Capture the cell that displays the provided text and extract its [x, y] central coordinate. 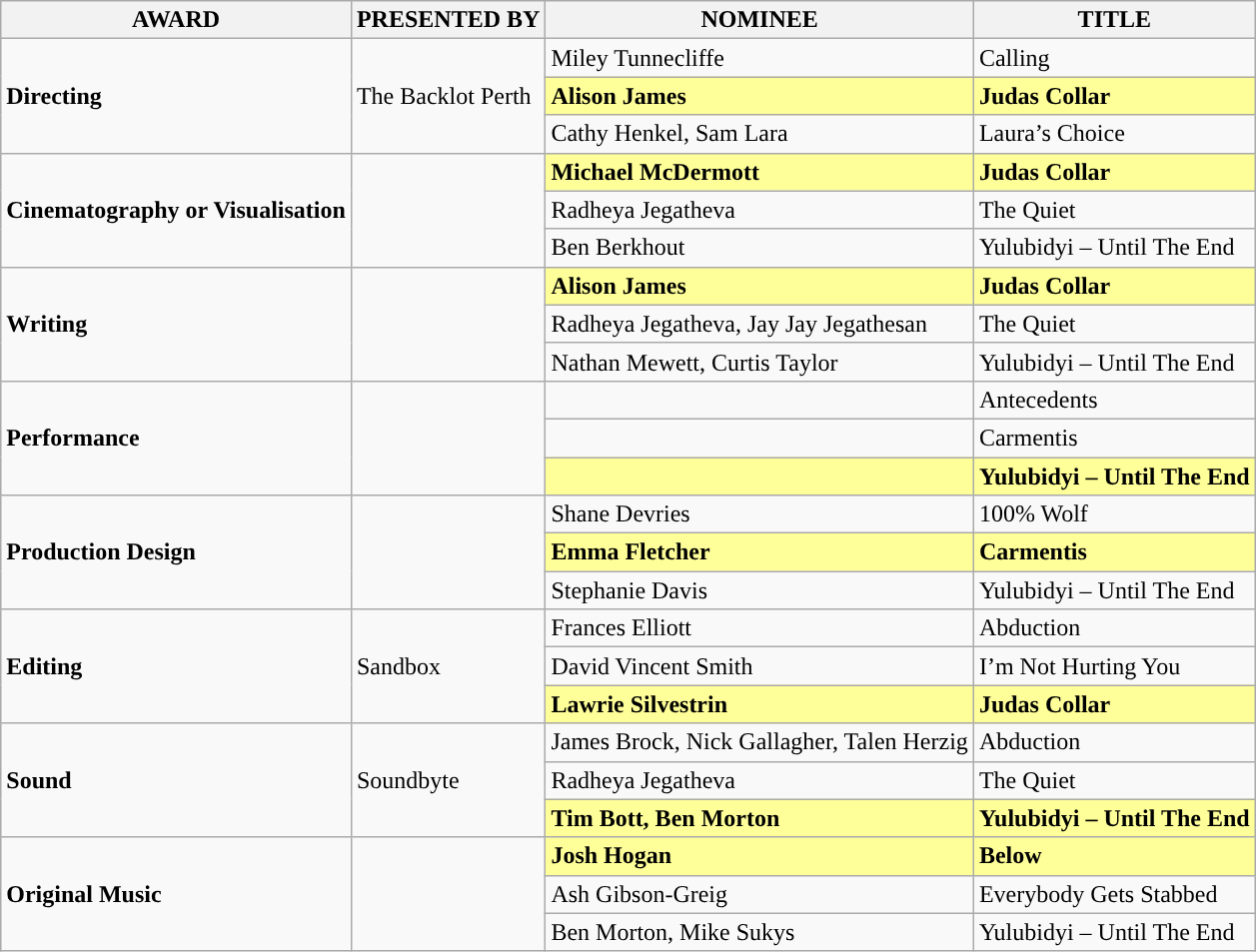
Sandbox [448, 666]
Production Design [176, 552]
100% Wolf [1114, 514]
Frances Elliott [759, 628]
Performance [176, 438]
Ben Berkhout [759, 248]
Editing [176, 666]
Below [1114, 856]
Michael McDermott [759, 172]
AWARD [176, 20]
Sound [176, 780]
Ash Gibson-Greig [759, 894]
Original Music [176, 894]
David Vincent Smith [759, 666]
Directing [176, 96]
Tim Bott, Ben Morton [759, 818]
Antecedents [1114, 400]
Cathy Henkel, Sam Lara [759, 134]
Josh Hogan [759, 856]
Laura’s Choice [1114, 134]
Everybody Gets Stabbed [1114, 894]
Ben Morton, Mike Sukys [759, 932]
Radheya Jegatheva, Jay Jay Jegathesan [759, 324]
NOMINEE [759, 20]
TITLE [1114, 20]
Calling [1114, 58]
PRESENTED BY [448, 20]
Emma Fletcher [759, 552]
Stephanie Davis [759, 590]
The Backlot Perth [448, 96]
Miley Tunnecliffe [759, 58]
Soundbyte [448, 780]
Cinematography or Visualisation [176, 210]
Nathan Mewett, Curtis Taylor [759, 362]
Lawrie Silvestrin [759, 704]
Shane Devries [759, 514]
James Brock, Nick Gallagher, Talen Herzig [759, 742]
I’m Not Hurting You [1114, 666]
Writing [176, 324]
